Return (x, y) of the center of cell containing provided text 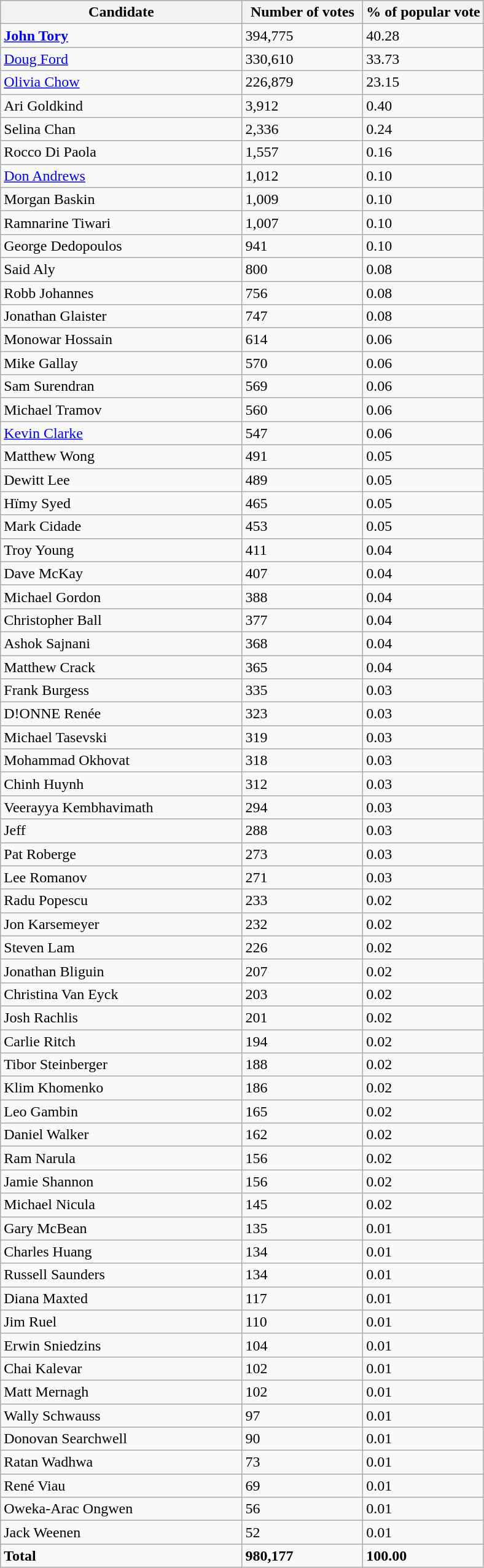
747 (302, 316)
Steven Lam (122, 947)
335 (302, 691)
Diana Maxted (122, 1298)
194 (302, 1041)
Morgan Baskin (122, 199)
614 (302, 340)
Don Andrews (122, 176)
377 (302, 620)
465 (302, 503)
318 (302, 761)
201 (302, 1017)
Carlie Ritch (122, 1041)
226,879 (302, 82)
Jamie Shannon (122, 1182)
% of popular vote (424, 12)
233 (302, 901)
Total (122, 1556)
Russell Saunders (122, 1275)
Lee Romanov (122, 877)
Pat Roberge (122, 854)
3,912 (302, 106)
Ari Goldkind (122, 106)
Frank Burgess (122, 691)
Jonathan Bliguin (122, 971)
1,012 (302, 176)
Sam Surendran (122, 386)
Matt Mernagh (122, 1392)
56 (302, 1509)
330,610 (302, 59)
Mike Gallay (122, 363)
186 (302, 1088)
2,336 (302, 129)
Donovan Searchwell (122, 1439)
Selina Chan (122, 129)
Michael Tasevski (122, 737)
Tibor Steinberger (122, 1065)
Veerayya Kembhavimath (122, 807)
Ramnarine Tiwari (122, 222)
388 (302, 597)
Erwin Sniedzins (122, 1345)
117 (302, 1298)
Klim Khomenko (122, 1088)
453 (302, 527)
Kevin Clarke (122, 433)
232 (302, 924)
73 (302, 1462)
319 (302, 737)
569 (302, 386)
Josh Rachlis (122, 1017)
560 (302, 410)
Ram Narula (122, 1158)
226 (302, 947)
Doug Ford (122, 59)
97 (302, 1415)
Dave McKay (122, 573)
Jon Karsemeyer (122, 924)
Christopher Ball (122, 620)
Oweka-Arac Ongwen (122, 1509)
Christina Van Eyck (122, 994)
1,557 (302, 152)
Hïmy Syed (122, 503)
570 (302, 363)
Said Aly (122, 269)
Michael Nicula (122, 1205)
800 (302, 269)
Matthew Wong (122, 457)
145 (302, 1205)
411 (302, 550)
188 (302, 1065)
271 (302, 877)
Chinh Huynh (122, 784)
100.00 (424, 1556)
165 (302, 1111)
John Tory (122, 36)
Wally Schwauss (122, 1415)
288 (302, 831)
1,007 (302, 222)
135 (302, 1228)
Olivia Chow (122, 82)
547 (302, 433)
Leo Gambin (122, 1111)
Ashok Sajnani (122, 643)
273 (302, 854)
323 (302, 714)
Michael Gordon (122, 597)
110 (302, 1322)
40.28 (424, 36)
394,775 (302, 36)
Mark Cidade (122, 527)
52 (302, 1532)
312 (302, 784)
0.16 (424, 152)
Radu Popescu (122, 901)
365 (302, 667)
René Viau (122, 1486)
756 (302, 293)
980,177 (302, 1556)
Gary McBean (122, 1228)
368 (302, 643)
Candidate (122, 12)
Jeff (122, 831)
104 (302, 1345)
Dewitt Lee (122, 480)
23.15 (424, 82)
Charles Huang (122, 1252)
Robb Johannes (122, 293)
Monowar Hossain (122, 340)
69 (302, 1486)
D!ONNE Renée (122, 714)
407 (302, 573)
0.24 (424, 129)
1,009 (302, 199)
George Dedopoulos (122, 246)
Chai Kalevar (122, 1368)
0.40 (424, 106)
Rocco Di Paola (122, 152)
Number of votes (302, 12)
Jim Ruel (122, 1322)
941 (302, 246)
203 (302, 994)
90 (302, 1439)
33.73 (424, 59)
Mohammad Okhovat (122, 761)
489 (302, 480)
162 (302, 1135)
Jack Weenen (122, 1532)
294 (302, 807)
207 (302, 971)
Michael Tramov (122, 410)
Ratan Wadhwa (122, 1462)
491 (302, 457)
Matthew Crack (122, 667)
Jonathan Glaister (122, 316)
Troy Young (122, 550)
Daniel Walker (122, 1135)
